Find where the given text appears and provide that cell's center as [X, Y] coordinate. 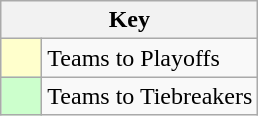
Teams to Playoffs [150, 58]
Key [130, 20]
Teams to Tiebreakers [150, 96]
